Detect which cell encompasses the target text, then output its (x, y) center coordinate. 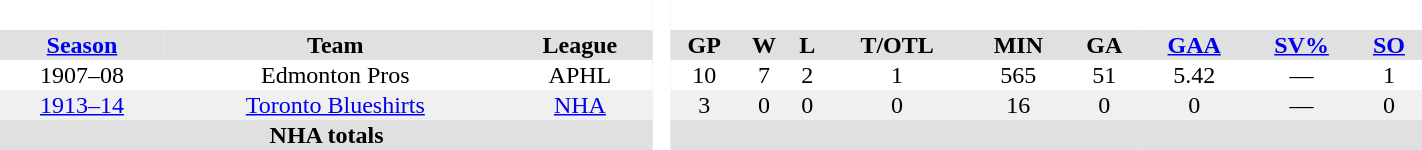
NHA (580, 105)
W (764, 45)
565 (1018, 75)
T/OTL (897, 45)
2 (807, 75)
Season (82, 45)
MIN (1018, 45)
NHA totals (326, 135)
Edmonton Pros (336, 75)
3 (704, 105)
SV% (1302, 45)
L (807, 45)
SO (1389, 45)
1907–08 (82, 75)
10 (704, 75)
5.42 (1194, 75)
7 (764, 75)
League (580, 45)
Team (336, 45)
Toronto Blueshirts (336, 105)
16 (1018, 105)
51 (1104, 75)
GA (1104, 45)
1913–14 (82, 105)
GAA (1194, 45)
APHL (580, 75)
GP (704, 45)
